Identify which cell holds the provided text, then report its [x, y] central coordinate. 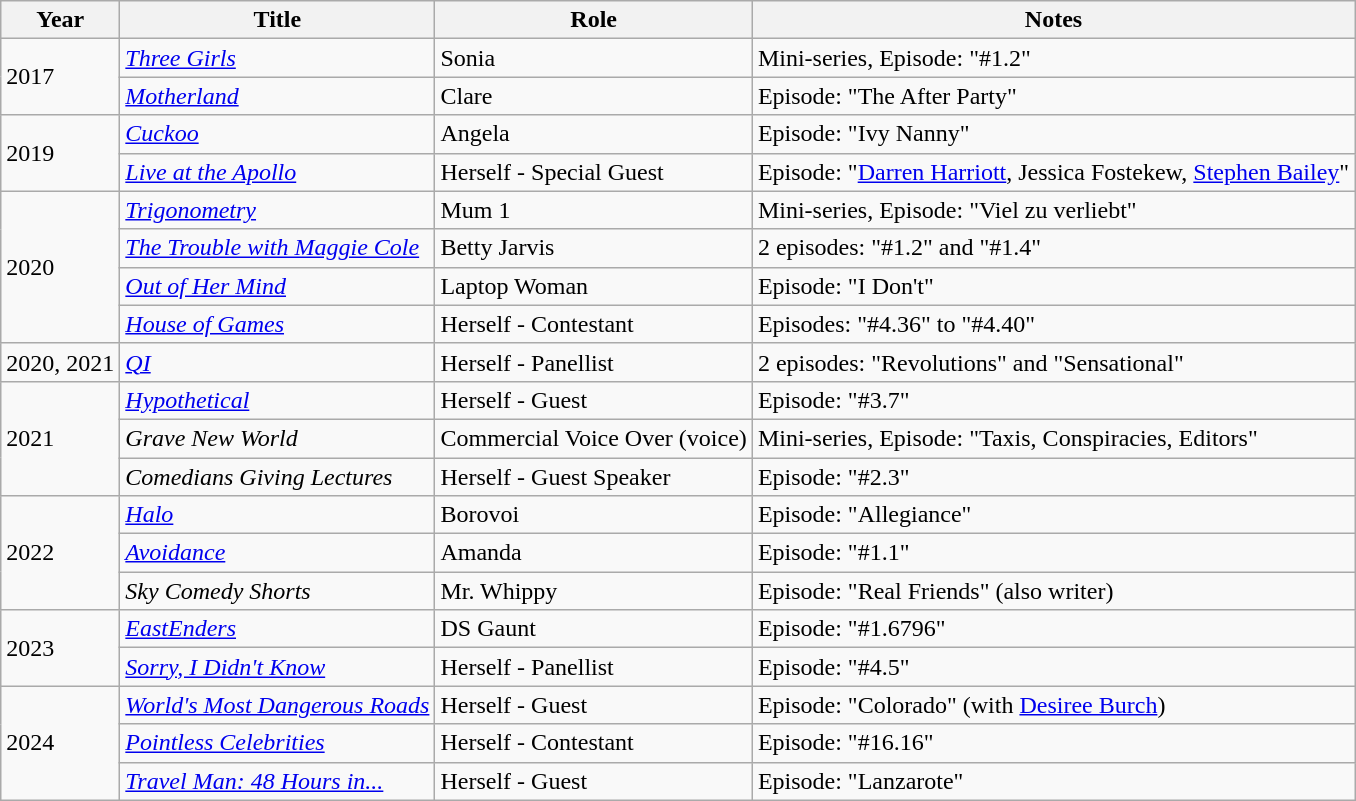
Cuckoo [278, 134]
Grave New World [278, 438]
Commercial Voice Over (voice) [594, 438]
Episode: "Darren Harriott, Jessica Fostekew, Stephen Bailey" [1053, 172]
Episode: "Allegiance" [1053, 515]
Sky Comedy Shorts [278, 591]
Live at the Apollo [278, 172]
Episode: "Ivy Nanny" [1053, 134]
QI [278, 362]
Episode: "#16.16" [1053, 743]
Travel Man: 48 Hours in... [278, 781]
Episode: "Lanzarote" [1053, 781]
Episode: "Real Friends" (also writer) [1053, 591]
Role [594, 20]
2020, 2021 [60, 362]
Year [60, 20]
Episode: "I Don't" [1053, 286]
2 episodes: "#1.2" and "#1.4" [1053, 248]
Motherland [278, 96]
World's Most Dangerous Roads [278, 705]
Halo [278, 515]
Sonia [594, 58]
The Trouble with Maggie Cole [278, 248]
2017 [60, 77]
Episode: "#3.7" [1053, 400]
2021 [60, 438]
Hypothetical [278, 400]
Mini-series, Episode: "Taxis, Conspiracies, Editors" [1053, 438]
Amanda [594, 553]
Episodes: "#4.36" to "#4.40" [1053, 324]
Betty Jarvis [594, 248]
2 episodes: "Revolutions" and "Sensational" [1053, 362]
Episode: "The After Party" [1053, 96]
EastEnders [278, 629]
Notes [1053, 20]
House of Games [278, 324]
Laptop Woman [594, 286]
Mr. Whippy [594, 591]
Episode: "#2.3" [1053, 477]
Episode: "#1.1" [1053, 553]
DS Gaunt [594, 629]
Three Girls [278, 58]
Mini-series, Episode: "#1.2" [1053, 58]
Clare [594, 96]
2020 [60, 267]
Trigonometry [278, 210]
Mum 1 [594, 210]
2022 [60, 553]
Borovoi [594, 515]
2019 [60, 153]
Herself - Special Guest [594, 172]
Comedians Giving Lectures [278, 477]
Avoidance [278, 553]
Episode: "#1.6796" [1053, 629]
Mini-series, Episode: "Viel zu verliebt" [1053, 210]
2023 [60, 648]
Out of Her Mind [278, 286]
Title [278, 20]
2024 [60, 743]
Herself - Guest Speaker [594, 477]
Episode: "#4.5" [1053, 667]
Pointless Celebrities [278, 743]
Episode: "Colorado" (with Desiree Burch) [1053, 705]
Angela [594, 134]
Sorry, I Didn't Know [278, 667]
